Provide the [x, y] coordinate of the cell's center where the given text is located.  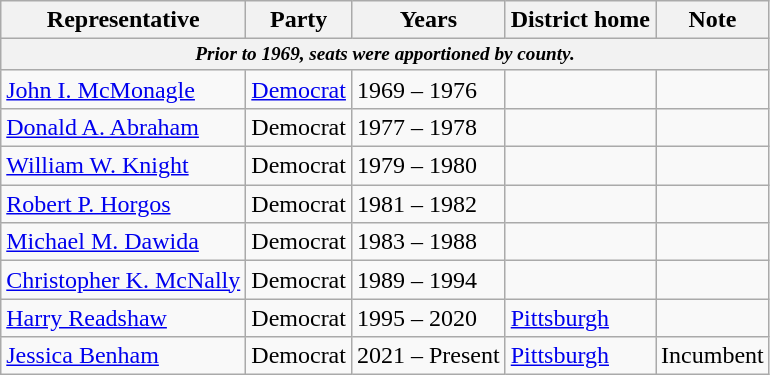
1979 – 1980 [428, 166]
Party [299, 20]
Prior to 1969, seats were apportioned by county. [385, 55]
Incumbent [713, 356]
Christopher K. McNally [124, 280]
1983 – 1988 [428, 242]
1969 – 1976 [428, 89]
District home [580, 20]
1977 – 1978 [428, 128]
Robert P. Horgos [124, 204]
1989 – 1994 [428, 280]
1981 – 1982 [428, 204]
Michael M. Dawida [124, 242]
William W. Knight [124, 166]
John I. McMonagle [124, 89]
1995 – 2020 [428, 318]
Jessica Benham [124, 356]
Representative [124, 20]
Years [428, 20]
Note [713, 20]
Harry Readshaw [124, 318]
Donald A. Abraham [124, 128]
2021 – Present [428, 356]
